Capture the cell that displays the provided text and extract its [X, Y] central coordinate. 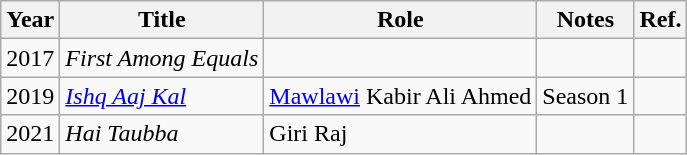
Hai Taubba [162, 134]
2021 [30, 134]
Giri Raj [400, 134]
Year [30, 20]
Role [400, 20]
Season 1 [586, 96]
2017 [30, 58]
Mawlawi Kabir Ali Ahmed [400, 96]
2019 [30, 96]
Title [162, 20]
Ishq Aaj Kal [162, 96]
Ref. [660, 20]
First Among Equals [162, 58]
Notes [586, 20]
